Find where the given text appears and provide that cell's center as (X, Y) coordinate. 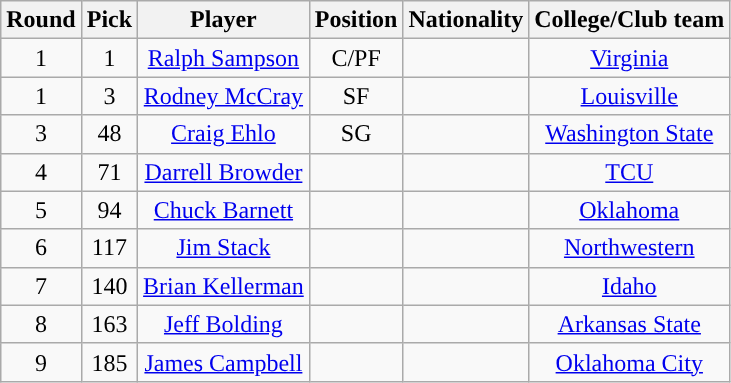
Ralph Sampson (224, 58)
Oklahoma (630, 210)
Arkansas State (630, 324)
185 (109, 362)
140 (109, 286)
C/PF (356, 58)
Pick (109, 20)
Washington State (630, 134)
Louisville (630, 96)
71 (109, 172)
Oklahoma City (630, 362)
4 (41, 172)
Darrell Browder (224, 172)
Rodney McCray (224, 96)
Round (41, 20)
Craig Ehlo (224, 134)
SF (356, 96)
Jeff Bolding (224, 324)
Northwestern (630, 248)
5 (41, 210)
Jim Stack (224, 248)
Idaho (630, 286)
7 (41, 286)
48 (109, 134)
James Campbell (224, 362)
Brian Kellerman (224, 286)
SG (356, 134)
9 (41, 362)
Chuck Barnett (224, 210)
TCU (630, 172)
6 (41, 248)
Position (356, 20)
College/Club team (630, 20)
117 (109, 248)
Player (224, 20)
Nationality (466, 20)
94 (109, 210)
8 (41, 324)
Virginia (630, 58)
163 (109, 324)
